Identify which cell holds the provided text, then report its (x, y) central coordinate. 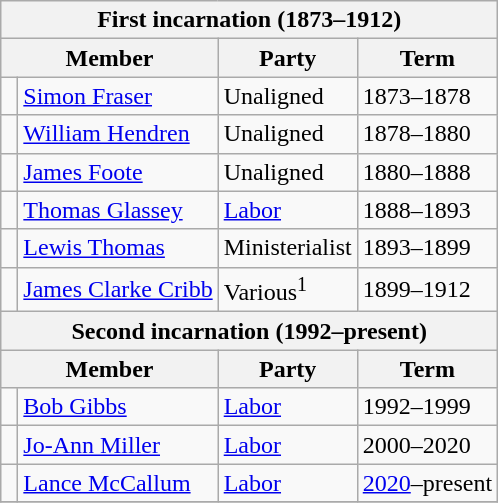
1880–1888 (427, 172)
William Hendren (118, 134)
1899–1912 (427, 290)
1888–1893 (427, 210)
Ministerialist (288, 248)
James Clarke Cribb (118, 290)
First incarnation (1873–1912) (250, 20)
Simon Fraser (118, 96)
1992–1999 (427, 407)
Second incarnation (1992–present) (250, 331)
Various1 (288, 290)
1893–1899 (427, 248)
Lewis Thomas (118, 248)
1873–1878 (427, 96)
2000–2020 (427, 445)
Lance McCallum (118, 483)
Bob Gibbs (118, 407)
James Foote (118, 172)
Thomas Glassey (118, 210)
Jo-Ann Miller (118, 445)
1878–1880 (427, 134)
2020–present (427, 483)
